Output the [X, Y] coordinate of the center of the cell containing the given text.  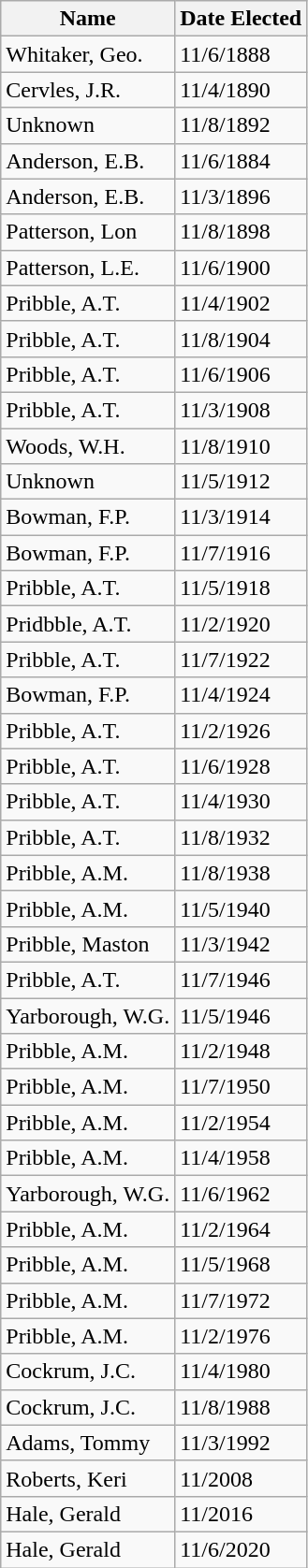
11/6/1928 [242, 766]
Adams, Tommy [88, 1443]
11/2008 [242, 1478]
Pribble, Maston [88, 944]
Patterson, Lon [88, 232]
Whitaker, Geo. [88, 54]
11/8/1988 [242, 1407]
11/8/1938 [242, 873]
11/4/1902 [242, 303]
11/3/1908 [242, 410]
11/6/1888 [242, 54]
11/5/1968 [242, 1265]
Name [88, 19]
11/6/2020 [242, 1549]
11/6/1906 [242, 374]
11/7/1950 [242, 1087]
11/5/1946 [242, 1015]
Woods, W.H. [88, 446]
Date Elected [242, 19]
11/2/1976 [242, 1336]
11/5/1918 [242, 588]
11/5/1912 [242, 482]
11/3/1942 [242, 944]
11/2/1920 [242, 624]
11/6/1884 [242, 161]
11/2/1964 [242, 1229]
11/4/1980 [242, 1372]
11/3/1992 [242, 1443]
11/3/1914 [242, 517]
11/3/1896 [242, 196]
11/8/1892 [242, 125]
11/8/1904 [242, 339]
11/5/1940 [242, 908]
Roberts, Keri [88, 1478]
11/8/1910 [242, 446]
11/2/1954 [242, 1123]
11/4/1930 [242, 802]
11/4/1890 [242, 90]
11/8/1898 [242, 232]
Cervles, J.R. [88, 90]
11/2016 [242, 1514]
11/2/1948 [242, 1052]
11/7/1972 [242, 1300]
11/7/1922 [242, 660]
11/6/1900 [242, 268]
11/7/1916 [242, 553]
Pridbble, A.T. [88, 624]
11/6/1962 [242, 1194]
11/7/1946 [242, 980]
11/4/1924 [242, 695]
11/4/1958 [242, 1158]
Patterson, L.E. [88, 268]
11/8/1932 [242, 837]
11/2/1926 [242, 731]
